Find where the given text appears and provide that cell's center as (X, Y) coordinate. 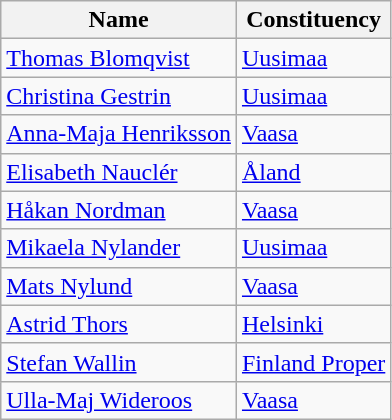
Mats Nylund (119, 286)
Helsinki (313, 324)
Ulla-Maj Wideroos (119, 400)
Håkan Nordman (119, 210)
Name (119, 20)
Stefan Wallin (119, 362)
Åland (313, 172)
Astrid Thors (119, 324)
Christina Gestrin (119, 96)
Mikaela Nylander (119, 248)
Anna-Maja Henriksson (119, 134)
Finland Proper (313, 362)
Thomas Blomqvist (119, 58)
Elisabeth Nauclér (119, 172)
Constituency (313, 20)
